Identify which cell holds the provided text, then report its [x, y] central coordinate. 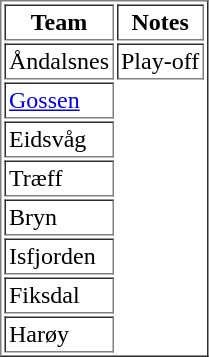
Fiksdal [58, 296]
Gossen [58, 100]
Eidsvåg [58, 140]
Play-off [160, 62]
Team [58, 22]
Harøy [58, 334]
Træff [58, 178]
Åndalsnes [58, 62]
Isfjorden [58, 256]
Notes [160, 22]
Bryn [58, 218]
